For the text-containing cell, return its midpoint in [x, y] coordinate format. 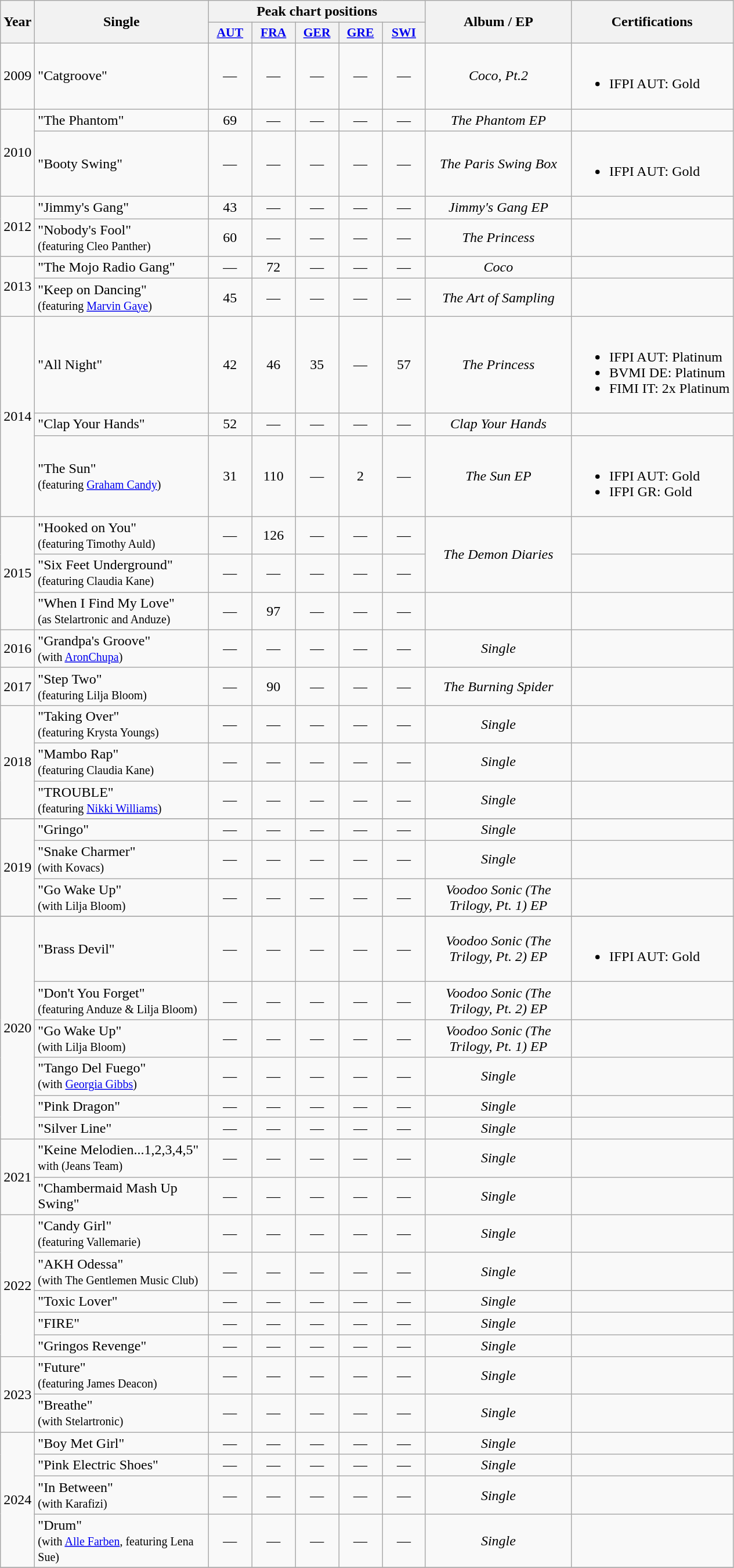
Year [17, 22]
"Step Two"(featuring Lilja Bloom) [122, 686]
FRA [274, 33]
IFPI AUT: GoldIFPI GR: Gold [652, 476]
"Candy Girl"(featuring Vallemarie) [122, 1234]
The Sun EP [498, 476]
"FIRE" [122, 1323]
Coco [498, 268]
"Pink Electric Shoes" [122, 1465]
Certifications [652, 22]
2017 [17, 686]
2010 [17, 153]
2016 [17, 649]
The Art of Sampling [498, 297]
The Burning Spider [498, 686]
The Paris Swing Box [498, 164]
2021 [17, 1177]
Jimmy's Gang EP [498, 208]
"In Between"(with Karafizi) [122, 1495]
"Six Feet Underground"(featuring Claudia Kane) [122, 573]
"The Phantom" [122, 120]
"Snake Charmer"(with Kovacs) [122, 860]
Clap Your Hands [498, 424]
"Grandpa's Groove"(with AronChupa) [122, 649]
"Brass Devil" [122, 949]
46 [274, 364]
2015 [17, 573]
2019 [17, 868]
"Keep on Dancing"(featuring Marvin Gaye) [122, 297]
2014 [17, 417]
"Boy Met Girl" [122, 1443]
"Toxic Lover" [122, 1301]
"Nobody's Fool"(featuring Cleo Panther) [122, 238]
60 [230, 238]
"Future"(featuring James Deacon) [122, 1375]
Album / EP [498, 22]
2024 [17, 1500]
72 [274, 268]
"Breathe"(with Stelartronic) [122, 1414]
"Chambermaid Mash Up Swing" [122, 1195]
"Clap Your Hands" [122, 424]
"Hooked on You"(featuring Timothy Auld) [122, 535]
AUT [230, 33]
52 [230, 424]
"When I Find My Love"(as Stelartronic and Anduze) [122, 610]
"The Sun"(featuring Graham Candy) [122, 476]
"Tango Del Fuego"(with Georgia Gibbs) [122, 1076]
2018 [17, 761]
31 [230, 476]
"Booty Swing" [122, 164]
"Silver Line" [122, 1128]
"All Night" [122, 364]
126 [274, 535]
97 [274, 610]
45 [230, 297]
GRE [361, 33]
2009 [17, 75]
2022 [17, 1285]
"TROUBLE"(featuring Nikki Williams) [122, 800]
SWI [404, 33]
90 [274, 686]
2020 [17, 1028]
IFPI AUT: PlatinumBVMI DE: PlatinumFIMI IT: 2x Platinum [652, 364]
"Pink Dragon" [122, 1106]
35 [317, 364]
The Demon Diaries [498, 554]
2023 [17, 1394]
"Catgroove" [122, 75]
"Don't You Forget"(featuring Anduze & Lilja Bloom) [122, 1000]
"Taking Over"(featuring Krysta Youngs) [122, 724]
The Phantom EP [498, 120]
"AKH Odessa"(with The Gentlemen Music Club) [122, 1271]
"Gringo" [122, 830]
"Keine Melodien...1,2,3,4,5"with (Jeans Team) [122, 1158]
"The Mojo Radio Gang" [122, 268]
"Jimmy's Gang" [122, 208]
57 [404, 364]
"Gringos Revenge" [122, 1346]
"Drum"(with Alle Farben, featuring Lena Sue) [122, 1541]
69 [230, 120]
2013 [17, 287]
Coco, Pt.2 [498, 75]
Peak chart positions [317, 12]
GER [317, 33]
110 [274, 476]
2012 [17, 226]
2 [361, 476]
"Mambo Rap"(featuring Claudia Kane) [122, 761]
42 [230, 364]
43 [230, 208]
